Find where the given text appears and provide that cell's center as [x, y] coordinate. 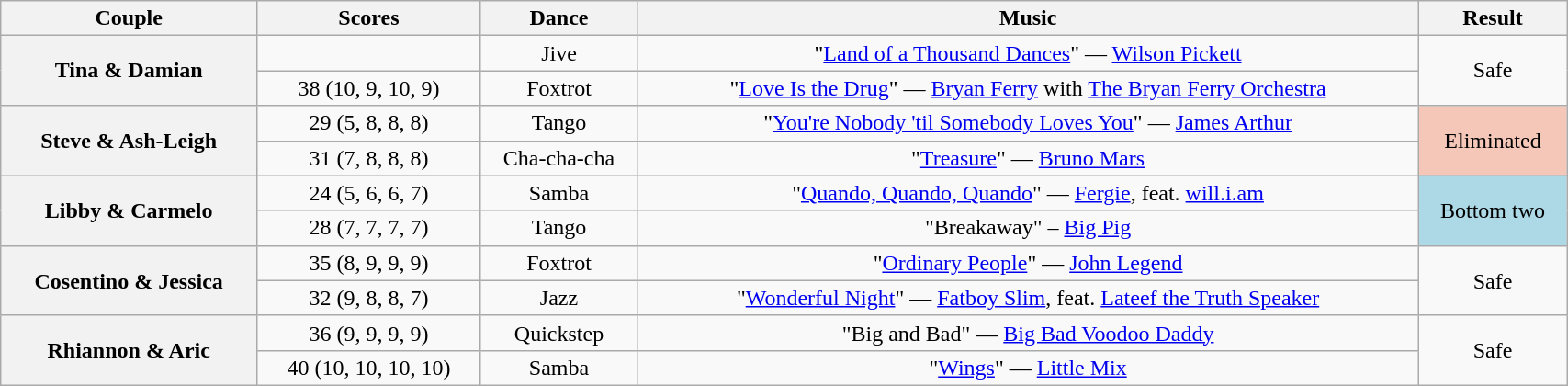
28 (7, 7, 7, 7) [369, 228]
"You're Nobody 'til Somebody Loves You" — James Arthur [1029, 123]
Bottom two [1492, 210]
Cha-cha-cha [558, 158]
"Wings" — Little Mix [1029, 368]
Eliminated [1492, 141]
"Ordinary People" — John Legend [1029, 263]
40 (10, 10, 10, 10) [369, 368]
36 (9, 9, 9, 9) [369, 333]
Quickstep [558, 333]
38 (10, 9, 10, 9) [369, 88]
32 (9, 8, 8, 7) [369, 298]
Cosentino & Jessica [129, 280]
Tina & Damian [129, 71]
Jazz [558, 298]
24 (5, 6, 6, 7) [369, 193]
Scores [369, 18]
Couple [129, 18]
Result [1492, 18]
"Breakaway" – Big Pig [1029, 228]
31 (7, 8, 8, 8) [369, 158]
Jive [558, 53]
"Wonderful Night" — Fatboy Slim, feat. Lateef the Truth Speaker [1029, 298]
"Treasure" — Bruno Mars [1029, 158]
"Big and Bad" — Big Bad Voodoo Daddy [1029, 333]
29 (5, 8, 8, 8) [369, 123]
Dance [558, 18]
35 (8, 9, 9, 9) [369, 263]
"Quando, Quando, Quando" — Fergie, feat. will.i.am [1029, 193]
Music [1029, 18]
"Land of a Thousand Dances" — Wilson Pickett [1029, 53]
Steve & Ash-Leigh [129, 141]
"Love Is the Drug" — Bryan Ferry with The Bryan Ferry Orchestra [1029, 88]
Libby & Carmelo [129, 210]
Rhiannon & Aric [129, 350]
